Detect which cell encompasses the target text, then output its [X, Y] center coordinate. 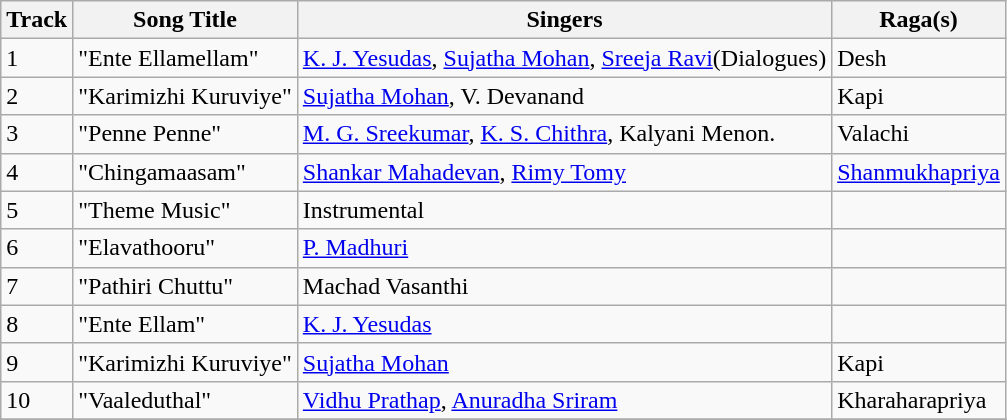
"Ente Ellamellam" [186, 58]
"Theme Music" [186, 210]
4 [37, 172]
Singers [564, 20]
7 [37, 286]
"Vaaleduthal" [186, 400]
1 [37, 58]
10 [37, 400]
Sujatha Mohan, V. Devanand [564, 96]
Track [37, 20]
Desh [919, 58]
5 [37, 210]
Shankar Mahadevan, Rimy Tomy [564, 172]
Instrumental [564, 210]
"Elavathooru" [186, 248]
Valachi [919, 134]
2 [37, 96]
3 [37, 134]
8 [37, 324]
P. Madhuri [564, 248]
"Ente Ellam" [186, 324]
K. J. Yesudas [564, 324]
6 [37, 248]
Shanmukhapriya [919, 172]
Sujatha Mohan [564, 362]
"Penne Penne" [186, 134]
"Chingamaasam" [186, 172]
M. G. Sreekumar, K. S. Chithra, Kalyani Menon. [564, 134]
Raga(s) [919, 20]
9 [37, 362]
Song Title [186, 20]
K. J. Yesudas, Sujatha Mohan, Sreeja Ravi(Dialogues) [564, 58]
"Pathiri Chuttu" [186, 286]
Machad Vasanthi [564, 286]
Vidhu Prathap, Anuradha Sriram [564, 400]
Kharaharapriya [919, 400]
